Extract the [X, Y] coordinate from the center of the cell holding the provided text.  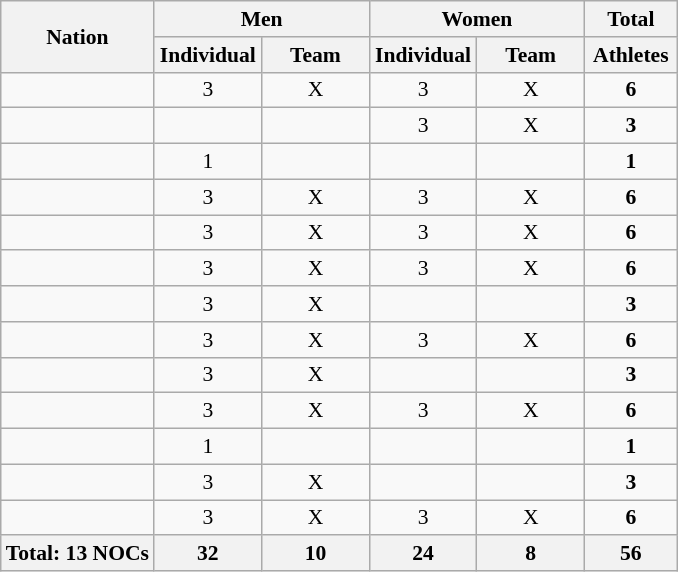
24 [423, 554]
Women [476, 19]
32 [208, 554]
8 [531, 554]
Nation [78, 36]
10 [316, 554]
Men [262, 19]
Total [632, 19]
Athletes [632, 55]
Total: 13 NOCs [78, 554]
56 [632, 554]
